Search for the cell housing the specified text and yield its (x, y) center coordinate. 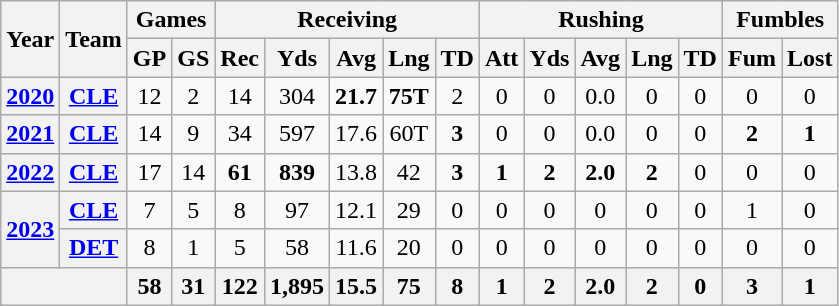
75 (409, 286)
597 (298, 134)
Att (501, 58)
12.1 (356, 210)
20 (409, 248)
34 (240, 134)
75T (409, 96)
Year (30, 39)
9 (194, 134)
17.6 (356, 134)
29 (409, 210)
Games (170, 20)
42 (409, 172)
61 (240, 172)
1,895 (298, 286)
Fum (752, 58)
11.6 (356, 248)
21.7 (356, 96)
2023 (30, 229)
17 (149, 172)
Team (94, 39)
13.8 (356, 172)
2020 (30, 96)
7 (149, 210)
60T (409, 134)
Fumbles (780, 20)
304 (298, 96)
Receiving (348, 20)
GP (149, 58)
97 (298, 210)
2021 (30, 134)
DET (94, 248)
15.5 (356, 286)
122 (240, 286)
Lost (810, 58)
12 (149, 96)
Rushing (600, 20)
2022 (30, 172)
31 (194, 286)
839 (298, 172)
GS (194, 58)
Rec (240, 58)
